Locate the cell with the specified text and output its [X, Y] center coordinate. 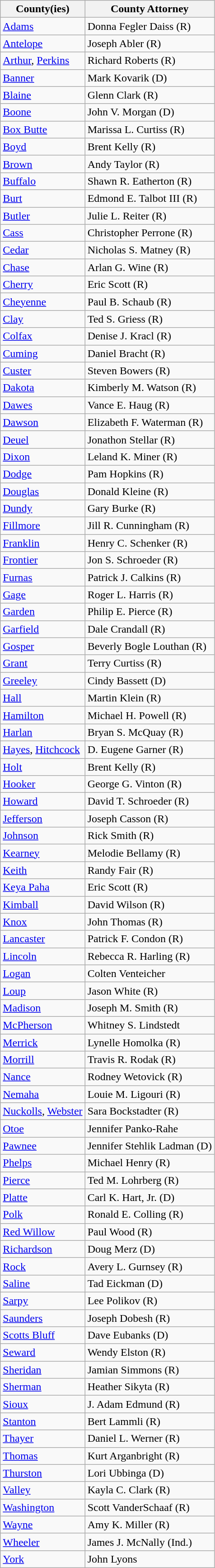
Rick Smith (R) [150, 836]
Louie M. Ligouri (R) [150, 1094]
Burt [42, 198]
Cass [42, 233]
Boone [42, 112]
Denise J. Kracl (R) [150, 336]
Valley [42, 1490]
Elizabeth F. Waterman (R) [150, 422]
Glenn Clark (R) [150, 95]
Colten Venteicher [150, 973]
Shawn R. Eatherton (R) [150, 181]
Platte [42, 1197]
Daniel L. Werner (R) [150, 1439]
Roger L. Harris (R) [150, 595]
Box Butte [42, 129]
Hayes, Hitchcock [42, 749]
Edmond E. Talbot III (R) [150, 198]
Nemaha [42, 1094]
Stanton [42, 1421]
J. Adam Edmund (R) [150, 1404]
Paul Wood (R) [150, 1232]
Saunders [42, 1318]
Greeley [42, 681]
Jefferson [42, 819]
Thomas [42, 1456]
Knox [42, 922]
Cherry [42, 285]
Grant [42, 663]
Vance E. Haug (R) [150, 405]
Chase [42, 267]
Heather Sikyta (R) [150, 1387]
Martin Klein (R) [150, 698]
Joseph Dobesh (R) [150, 1318]
Arthur, Perkins [42, 61]
Christopher Perrone (R) [150, 233]
Keya Paha [42, 887]
Thayer [42, 1439]
Jennifer Stehlik Ladman (D) [150, 1146]
Leland K. Miner (R) [150, 457]
Dixon [42, 457]
County Attorney [150, 9]
Jason White (R) [150, 991]
Kayla C. Clark (R) [150, 1490]
Lincoln [42, 956]
Sheridan [42, 1370]
Douglas [42, 491]
Kearney [42, 853]
Jamian Simmons (R) [150, 1370]
Patrick J. Calkins (R) [150, 577]
Ted M. Lohrberg (R) [150, 1180]
Madison [42, 1008]
Rodney Wetovick (R) [150, 1077]
Tad Eickman (D) [150, 1283]
Lynelle Homolka (R) [150, 1042]
Travis R. Rodak (R) [150, 1060]
Nuckolls, Webster [42, 1111]
Cedar [42, 250]
Dale Crandall (R) [150, 629]
Bryan S. McQuay (R) [150, 732]
Gosper [42, 646]
Henry C. Schenker (R) [150, 543]
Gage [42, 595]
Michael Henry (R) [150, 1163]
Holt [42, 767]
Johnson [42, 836]
Doug Merz (D) [150, 1249]
Butler [42, 216]
Pawnee [42, 1146]
Hamilton [42, 715]
Polk [42, 1215]
Gary Burke (R) [150, 509]
Daniel Bracht (R) [150, 353]
Scotts Bluff [42, 1335]
Melodie Bellamy (R) [150, 853]
Donald Kleine (R) [150, 491]
Seward [42, 1353]
George G. Vinton (R) [150, 784]
John V. Morgan (D) [150, 112]
Arlan G. Wine (R) [150, 267]
Kurt Arganbright (R) [150, 1456]
Mark Kovarik (D) [150, 78]
Rebecca R. Harling (R) [150, 956]
Cuming [42, 353]
Michael H. Powell (R) [150, 715]
Dawes [42, 405]
Avery L. Gurnsey (R) [150, 1266]
Morrill [42, 1060]
Joseph M. Smith (R) [150, 1008]
Nance [42, 1077]
Nicholas S. Matney (R) [150, 250]
Dundy [42, 509]
Washington [42, 1507]
Richard Roberts (R) [150, 61]
Lori Ubbinga (D) [150, 1473]
Colfax [42, 336]
Dakota [42, 388]
Howard [42, 801]
Custer [42, 371]
Clay [42, 319]
Paul B. Schaub (R) [150, 302]
Brown [42, 164]
Julie L. Reiter (R) [150, 216]
Donna Fegler Daiss (R) [150, 26]
Merrick [42, 1042]
Garden [42, 612]
Kimball [42, 905]
County(ies) [42, 9]
Sarpy [42, 1301]
Hall [42, 698]
Phelps [42, 1163]
Harlan [42, 732]
Lee Polikov (R) [150, 1301]
Buffalo [42, 181]
Amy K. Miller (R) [150, 1525]
Dodge [42, 474]
Sara Bockstadter (R) [150, 1111]
Kimberly M. Watson (R) [150, 388]
Jon S. Schroeder (R) [150, 560]
Pierce [42, 1180]
Franklin [42, 543]
Andy Taylor (R) [150, 164]
D. Eugene Garner (R) [150, 749]
Philip E. Pierce (R) [150, 612]
Scott VanderSchaaf (R) [150, 1507]
Thurston [42, 1473]
Logan [42, 973]
Cheyenne [42, 302]
Ronald E. Colling (R) [150, 1215]
Dawson [42, 422]
McPherson [42, 1025]
Jill R. Cunningham (R) [150, 526]
Rock [42, 1266]
Steven Bowers (R) [150, 371]
Blaine [42, 95]
Wayne [42, 1525]
Fillmore [42, 526]
Dave Eubanks (D) [150, 1335]
Hooker [42, 784]
David T. Schroeder (R) [150, 801]
Boyd [42, 147]
Red Willow [42, 1232]
Wheeler [42, 1542]
Wendy Elston (R) [150, 1353]
Banner [42, 78]
Beverly Bogle Louthan (R) [150, 646]
Terry Curtiss (R) [150, 663]
Patrick F. Condon (R) [150, 939]
Adams [42, 26]
Sherman [42, 1387]
Bert Lammli (R) [150, 1421]
John Lyons [150, 1559]
Otoe [42, 1129]
Antelope [42, 43]
Cindy Bassett (D) [150, 681]
Saline [42, 1283]
Garfield [42, 629]
Jonathon Stellar (R) [150, 439]
Sioux [42, 1404]
Deuel [42, 439]
Furnas [42, 577]
Randy Fair (R) [150, 870]
John Thomas (R) [150, 922]
Marissa L. Curtiss (R) [150, 129]
Pam Hopkins (R) [150, 474]
Ted S. Griess (R) [150, 319]
Loup [42, 991]
Carl K. Hart, Jr. (D) [150, 1197]
Whitney S. Lindstedt [150, 1025]
Joseph Abler (R) [150, 43]
Frontier [42, 560]
Jennifer Panko-Rahe [150, 1129]
Richardson [42, 1249]
Joseph Casson (R) [150, 819]
Keith [42, 870]
Lancaster [42, 939]
James J. McNally (Ind.) [150, 1542]
York [42, 1559]
David Wilson (R) [150, 905]
